From the cell containing the given text, extract its center point as [x, y] coordinate. 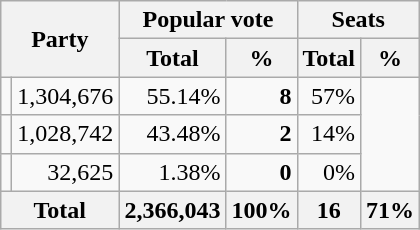
32,625 [66, 172]
1.38% [172, 172]
Party [60, 39]
2 [262, 134]
0% [329, 172]
57% [329, 96]
Popular vote [208, 20]
1,028,742 [66, 134]
100% [262, 210]
71% [390, 210]
1,304,676 [66, 96]
43.48% [172, 134]
2,366,043 [172, 210]
8 [262, 96]
Seats [358, 20]
14% [329, 134]
0 [262, 172]
55.14% [172, 96]
16 [329, 210]
